Search for the cell housing the specified text and yield its (x, y) center coordinate. 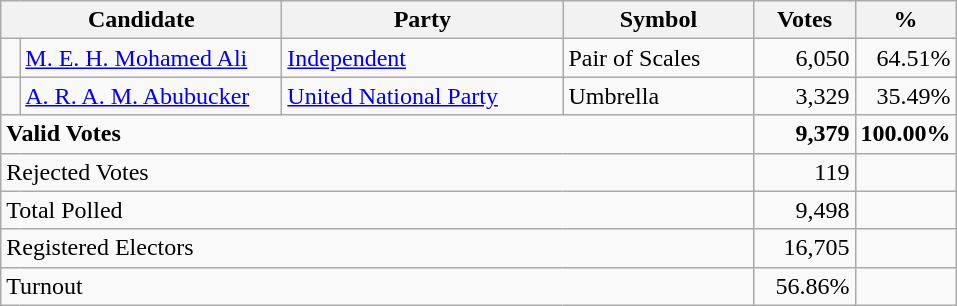
3,329 (804, 96)
Rejected Votes (378, 172)
Turnout (378, 286)
9,379 (804, 134)
M. E. H. Mohamed Ali (151, 58)
Umbrella (658, 96)
United National Party (422, 96)
6,050 (804, 58)
A. R. A. M. Abubucker (151, 96)
9,498 (804, 210)
100.00% (906, 134)
16,705 (804, 248)
Registered Electors (378, 248)
64.51% (906, 58)
Votes (804, 20)
Candidate (142, 20)
Total Polled (378, 210)
Valid Votes (378, 134)
Pair of Scales (658, 58)
Party (422, 20)
Symbol (658, 20)
Independent (422, 58)
119 (804, 172)
% (906, 20)
56.86% (804, 286)
35.49% (906, 96)
